Extract the (X, Y) coordinate from the center of the cell holding the provided text.  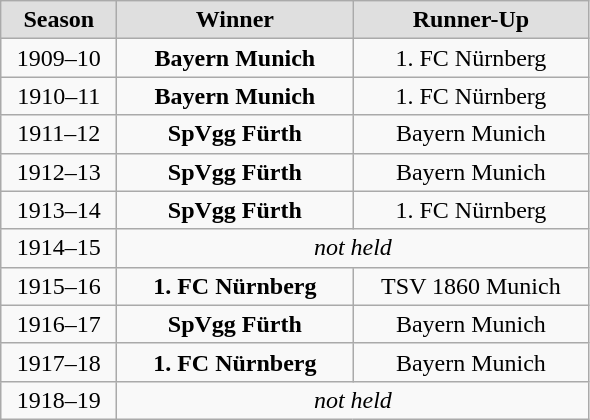
1911–12 (59, 134)
1915–16 (59, 286)
1917–18 (59, 362)
1916–17 (59, 324)
Season (59, 20)
Runner-Up (471, 20)
1910–11 (59, 96)
1909–10 (59, 58)
1918–19 (59, 400)
1913–14 (59, 210)
TSV 1860 Munich (471, 286)
Winner (235, 20)
1912–13 (59, 172)
1914–15 (59, 248)
